Locate the cell with the specified text and output its [X, Y] center coordinate. 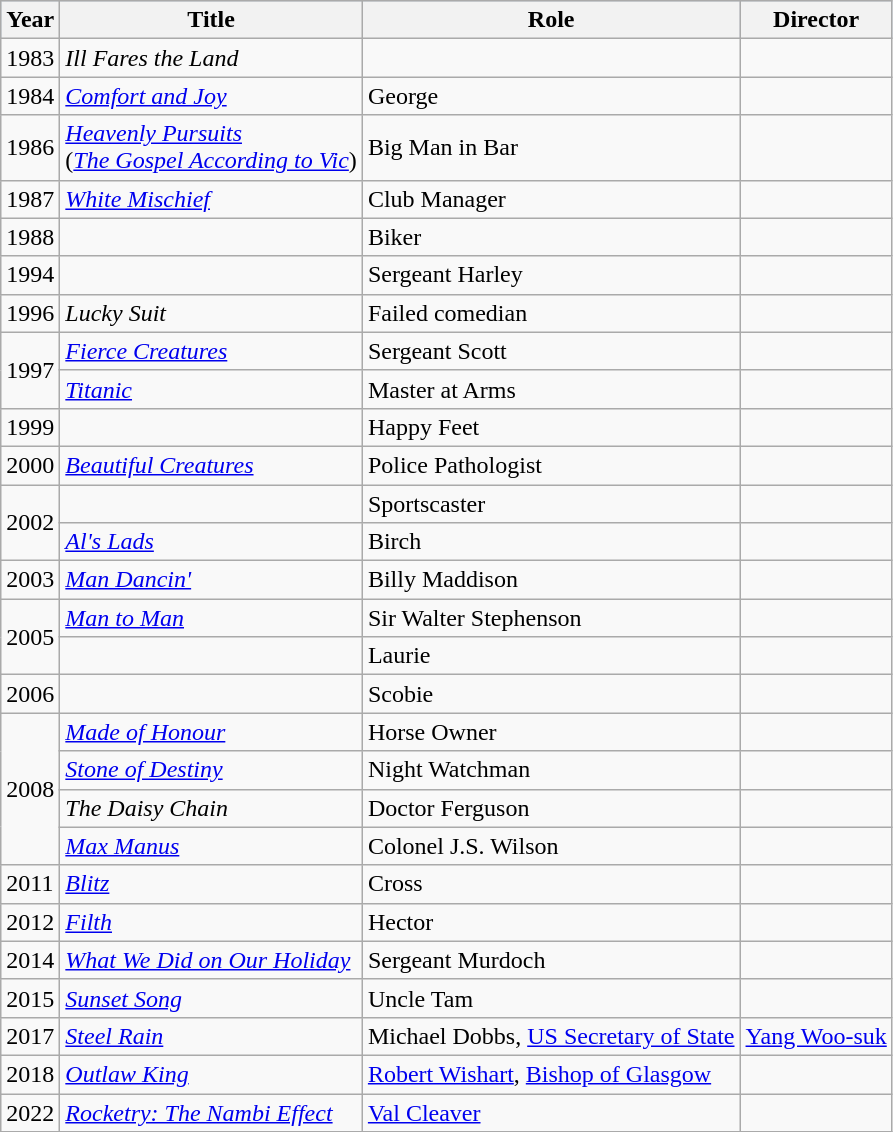
Outlaw King [212, 1074]
Sunset Song [212, 998]
Heavenly Pursuits(The Gospel According to Vic) [212, 148]
2008 [30, 789]
2002 [30, 522]
1994 [30, 275]
Lucky Suit [212, 313]
2022 [30, 1113]
Beautiful Creatures [212, 465]
Scobie [551, 694]
Hector [551, 922]
Night Watchman [551, 770]
What We Did on Our Holiday [212, 960]
Al's Lads [212, 542]
Man Dancin' [212, 580]
2003 [30, 580]
Cross [551, 884]
Comfort and Joy [212, 96]
George [551, 96]
Sergeant Scott [551, 351]
Uncle Tam [551, 998]
Max Manus [212, 846]
Billy Maddison [551, 580]
White Mischief [212, 199]
Steel Rain [212, 1036]
Made of Honour [212, 732]
1997 [30, 370]
1984 [30, 96]
The Daisy Chain [212, 808]
Stone of Destiny [212, 770]
1983 [30, 58]
1987 [30, 199]
Sergeant Harley [551, 275]
2011 [30, 884]
Titanic [212, 389]
Michael Dobbs, US Secretary of State [551, 1036]
Year [30, 20]
Police Pathologist [551, 465]
Role [551, 20]
2012 [30, 922]
2006 [30, 694]
1986 [30, 148]
Colonel J.S. Wilson [551, 846]
Ill Fares the Land [212, 58]
Horse Owner [551, 732]
Title [212, 20]
2017 [30, 1036]
2005 [30, 637]
1988 [30, 237]
2015 [30, 998]
Rocketry: The Nambi Effect [212, 1113]
Yang Woo-suk [816, 1036]
Laurie [551, 656]
Happy Feet [551, 427]
Master at Arms [551, 389]
Biker [551, 237]
Club Manager [551, 199]
Val Cleaver [551, 1113]
Birch [551, 542]
Fierce Creatures [212, 351]
Failed comedian [551, 313]
Blitz [212, 884]
1996 [30, 313]
Director [816, 20]
2000 [30, 465]
Man to Man [212, 618]
Robert Wishart, Bishop of Glasgow [551, 1074]
2014 [30, 960]
Sergeant Murdoch [551, 960]
Doctor Ferguson [551, 808]
Big Man in Bar [551, 148]
Sir Walter Stephenson [551, 618]
Sportscaster [551, 503]
Filth [212, 922]
1999 [30, 427]
2018 [30, 1074]
